Capture the cell that displays the provided text and extract its [X, Y] central coordinate. 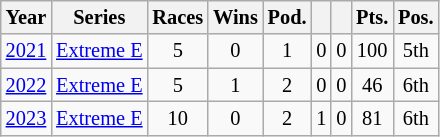
10 [178, 118]
2021 [26, 51]
2023 [26, 118]
81 [372, 118]
Year [26, 17]
5th [416, 51]
Pos. [416, 17]
Pod. [288, 17]
2022 [26, 85]
46 [372, 85]
Wins [236, 17]
Races [178, 17]
Pts. [372, 17]
100 [372, 51]
Series [99, 17]
